Scan for the cell matching the given text and deliver its (X, Y) coordinate at center. 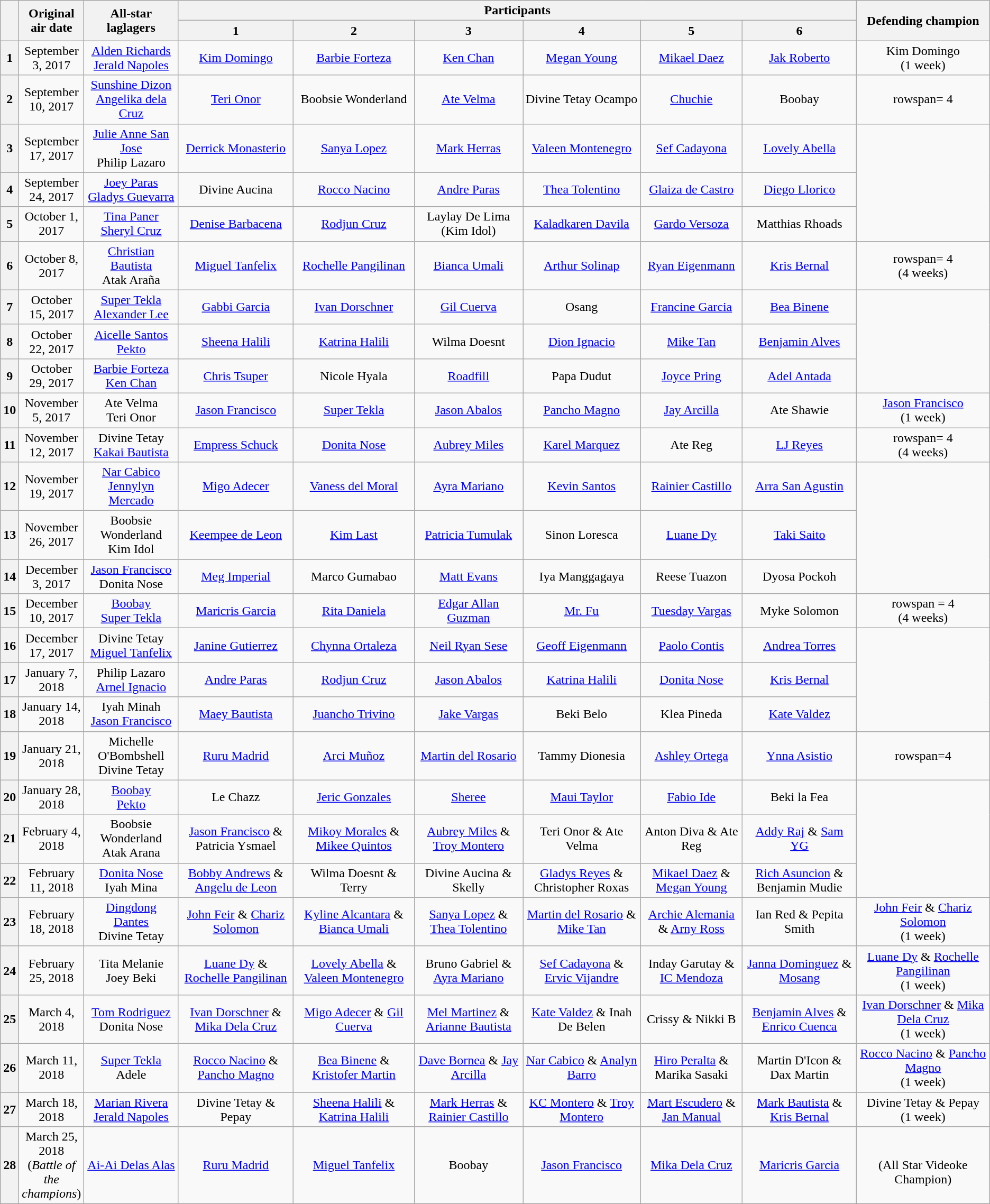
Philip LazaroArnel Ignacio (131, 680)
Jay Arcilla (692, 410)
September 3, 2017 (52, 58)
Valeen Montenegro (581, 148)
Defending champion (923, 21)
Bruno Gabriel & Ayra Mariano (469, 970)
Ivan Dorschner (354, 307)
Crissy & Nikki B (692, 1019)
Dyosa Pockoh (800, 576)
Luane Dy (692, 535)
Matt Evans (469, 576)
Hiro Peralta & Marika Sasaki (692, 1068)
Ate Reg (692, 444)
Roadfill (469, 375)
Maey Bautista (236, 714)
Julie Anne San JosePhilip Lazaro (131, 148)
8 (10, 342)
Mikael Daez (692, 58)
Sef Cadayona & Ervic Vijandre (581, 970)
February 11, 2018 (52, 880)
Aubrey Miles (469, 444)
Kevin Santos (581, 486)
March 18, 2018 (52, 1109)
Aicelle SantosPekto (131, 342)
Ate VelmaTeri Onor (131, 410)
Janine Gutierrez (236, 645)
Adel Antada (800, 375)
Mike Tan (692, 342)
Divine Aucina (236, 189)
Diego Llorico (800, 189)
Divine Tetay & Pepay (236, 1109)
October 22, 2017 (52, 342)
Aubrey Miles & Troy Montero (469, 839)
Glaiza de Castro (692, 189)
(All Star Videoke Champion) (923, 1165)
Mel Martinez & Arianne Bautista (469, 1019)
Laylay De Lima (Kim Idol) (469, 224)
Boobsie Wonderland (354, 99)
Gil Cuerva (469, 307)
Boobsie WonderlandAtak Arana (131, 839)
Jason Francisco & Patricia Ysmael (236, 839)
Beki la Fea (800, 797)
Papa Dudut (581, 375)
Ivan Dorschner & Mika Dela Cruz(1 week) (923, 1019)
Sinon Loresca (581, 535)
Alden RichardsJerald Napoles (131, 58)
Sheena Halili & Katrina Halili (354, 1109)
January 21, 2018 (52, 756)
Ayra Mariano (469, 486)
September 10, 2017 (52, 99)
Geoff Eigenmann (581, 645)
September 17, 2017 (52, 148)
10 (10, 410)
Ivan Dorschner & Mika Dela Cruz (236, 1019)
Ai-Ai Delas Alas (131, 1165)
Kim Domingo(1 week) (923, 58)
Jason FranciscoDonita Nose (131, 576)
21 (10, 839)
Archie Alemania & Arny Ross (692, 922)
September 24, 2017 (52, 189)
Rich Asuncion & Benjamin Mudie (800, 880)
Marco Gumabao (354, 576)
Janna Dominguez & Mosang (800, 970)
October 1, 2017 (52, 224)
Andrea Torres (800, 645)
28 (10, 1165)
Tuesday Vargas (692, 611)
Bianca Umali (469, 265)
Divine TetayMiguel Tanfelix (131, 645)
Martin del Rosario & Mike Tan (581, 922)
BoobaySuper Tekla (131, 611)
John Feir & Chariz Solomon(1 week) (923, 922)
Jake Vargas (469, 714)
Vaness del Moral (354, 486)
Maui Taylor (581, 797)
November 5, 2017 (52, 410)
Lovely Abella & Valeen Montenegro (354, 970)
17 (10, 680)
18 (10, 714)
Inday Garutay & IC Mendoza (692, 970)
Mark Herras & Rainier Castillo (469, 1109)
Denise Barbacena (236, 224)
Matthias Rhoads (800, 224)
Nar CabicoJennylyn Mercado (131, 486)
Addy Raj & Sam YG (800, 839)
Michelle O'BombshellDivine Tetay (131, 756)
Bea Binene & Kristofer Martin (354, 1068)
October 15, 2017 (52, 307)
All-star laglagers (131, 21)
13 (10, 535)
Kyline Alcantara & Bianca Umali (354, 922)
Sanya Lopez & Thea Tolentino (469, 922)
February 25, 2018 (52, 970)
Francine Garcia (692, 307)
Mika Dela Cruz (692, 1165)
Arci Muñoz (354, 756)
Lovely Abella (800, 148)
Original air date (52, 21)
Kaladkaren Davila (581, 224)
LJ Reyes (800, 444)
Gladys Reyes & Christopher Roxas (581, 880)
Le Chazz (236, 797)
Migo Adecer (236, 486)
rowspan= 4 (923, 99)
Paolo Contis (692, 645)
Super TeklaAlexander Lee (131, 307)
Tom RodriguezDonita Nose (131, 1019)
March 11, 2018 (52, 1068)
Ynna Asistio (800, 756)
Meg Imperial (236, 576)
Tina PanerSheryl Cruz (131, 224)
Mark Herras (469, 148)
Nicole Hyala (354, 375)
11 (10, 444)
Beki Belo (581, 714)
Osang (581, 307)
Mikoy Morales & Mikee Quintos (354, 839)
Divine Aucina & Skelly (469, 880)
January 7, 2018 (52, 680)
Wilma Doesnt (469, 342)
Dingdong DantesDivine Tetay (131, 922)
Jak Roberto (800, 58)
January 14, 2018 (52, 714)
Pancho Magno (581, 410)
Ashley Ortega (692, 756)
Martin D'Icon & Dax Martin (800, 1068)
Boobsie WonderlandKim Idol (131, 535)
Barbie Forteza (354, 58)
Iyah MinahJason Francisco (131, 714)
October 29, 2017 (52, 375)
Teri Onor & Ate Velma (581, 839)
Martin del Rosario (469, 756)
Migo Adecer & Gil Cuerva (354, 1019)
Rochelle Pangilinan (354, 265)
BoobayPekto (131, 797)
Juancho Trivino (354, 714)
Iya Manggagaya (581, 576)
Tammy Dionesia (581, 756)
Edgar Allan Guzman (469, 611)
Megan Young (581, 58)
Sunshine DizonAngelika dela Cruz (131, 99)
rowspan=4 (923, 756)
November 19, 2017 (52, 486)
Mikael Daez & Megan Young (692, 880)
Dion Ignacio (581, 342)
Jeric Gonzales (354, 797)
Nar Cabico & Analyn Barro (581, 1068)
Reese Tuazon (692, 576)
Chuchie (692, 99)
Divine Tetay & Pepay(1 week) (923, 1109)
Mart Escudero & Jan Manual (692, 1109)
Donita NoseIyah Mina (131, 880)
December 17, 2017 (52, 645)
16 (10, 645)
Sanya Lopez (354, 148)
November 26, 2017 (52, 535)
Patricia Tumulak (469, 535)
Klea Pineda (692, 714)
14 (10, 576)
rowspan = 4 (4 weeks) (923, 611)
Arra San Agustin (800, 486)
Christian BautistaAtak Araña (131, 265)
February 18, 2018 (52, 922)
January 28, 2018 (52, 797)
Bea Binene (800, 307)
Mr. Fu (581, 611)
Luane Dy & Rochelle Pangilinan (236, 970)
Jason Francisco(1 week) (923, 410)
John Feir & Chariz Solomon (236, 922)
KC Montero & Troy Montero (581, 1109)
Gardo Versoza (692, 224)
Marian RiveraJerald Napoles (131, 1109)
December 3, 2017 (52, 576)
Myke Solomon (800, 611)
24 (10, 970)
7 (10, 307)
Super TeklaAdele (131, 1068)
Mark Bautista & Kris Bernal (800, 1109)
Kate Valdez & Inah De Belen (581, 1019)
Kim Last (354, 535)
Benjamin Alves (800, 342)
23 (10, 922)
Chris Tsuper (236, 375)
Participants (517, 11)
Fabio Ide (692, 797)
March 25, 2018 (Battle of the champions) (52, 1165)
Empress Schuck (236, 444)
15 (10, 611)
26 (10, 1068)
Sef Cadayona (692, 148)
March 4, 2018 (52, 1019)
Rocco Nacino (354, 189)
October 8, 2017 (52, 265)
Neil Ryan Sese (469, 645)
Sheena Halili (236, 342)
12 (10, 486)
27 (10, 1109)
Dave Bornea & Jay Arcilla (469, 1068)
Barbie FortezaKen Chan (131, 375)
Ken Chan (469, 58)
9 (10, 375)
Divine Tetay Ocampo (581, 99)
Bobby Andrews & Angelu de Leon (236, 880)
Rocco Nacino & Pancho Magno (236, 1068)
20 (10, 797)
Luane Dy & Rochelle Pangilinan(1 week) (923, 970)
Ate Velma (469, 99)
December 10, 2017 (52, 611)
25 (10, 1019)
Kim Domingo (236, 58)
Taki Saito (800, 535)
Wilma Doesnt & Terry (354, 880)
Derrick Monasterio (236, 148)
Divine TetayKakai Bautista (131, 444)
Kate Valdez (800, 714)
February 4, 2018 (52, 839)
Teri Onor (236, 99)
Gabbi Garcia (236, 307)
Arthur Solinap (581, 265)
Anton Diva & Ate Reg (692, 839)
22 (10, 880)
19 (10, 756)
Keempee de Leon (236, 535)
Chynna Ortaleza (354, 645)
Super Tekla (354, 410)
Karel Marquez (581, 444)
Ian Red & Pepita Smith (800, 922)
Ate Shawie (800, 410)
Rocco Nacino & Pancho Magno(1 week) (923, 1068)
Joyce Pring (692, 375)
Joey ParasGladys Guevarra (131, 189)
Sheree (469, 797)
Tita MelanieJoey Beki (131, 970)
November 12, 2017 (52, 444)
Thea Tolentino (581, 189)
Rainier Castillo (692, 486)
Benjamin Alves & Enrico Cuenca (800, 1019)
Rita Daniela (354, 611)
Ryan Eigenmann (692, 265)
